Scan for the cell matching the given text and deliver its (x, y) coordinate at center. 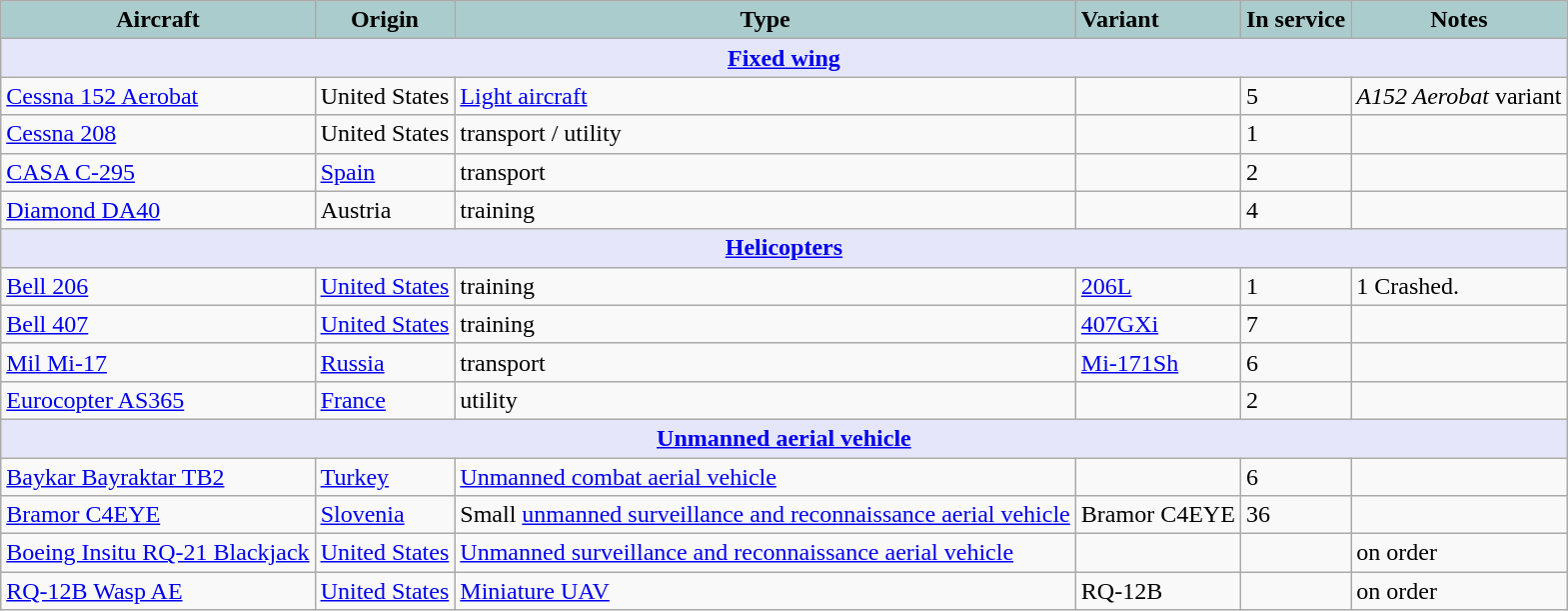
Slovenia (385, 515)
1 Crashed. (1459, 286)
Boeing Insitu RQ-21 Blackjack (158, 553)
Turkey (385, 477)
Baykar Bayraktar TB2 (158, 477)
Helicopters (784, 248)
Spain (385, 172)
7 (1295, 324)
Fixed wing (784, 58)
Eurocopter AS365 (158, 400)
Aircraft (158, 20)
RQ-12B (1157, 591)
Variant (1157, 20)
Unmanned combat aerial vehicle (766, 477)
Mil Mi-17 (158, 362)
A152 Aerobat variant (1459, 96)
407GXi (1157, 324)
206L (1157, 286)
Russia (385, 362)
Diamond DA40 (158, 210)
Cessna 208 (158, 134)
Unmanned surveillance and reconnaissance aerial vehicle (766, 553)
Bell 407 (158, 324)
France (385, 400)
5 (1295, 96)
Miniature UAV (766, 591)
Bell 206 (158, 286)
In service (1295, 20)
Austria (385, 210)
Small unmanned surveillance and reconnaissance aerial vehicle (766, 515)
Unmanned aerial vehicle (784, 438)
Origin (385, 20)
Light aircraft (766, 96)
Notes (1459, 20)
Cessna 152 Aerobat (158, 96)
CASA C-295 (158, 172)
Type (766, 20)
utility (766, 400)
RQ-12B Wasp AE (158, 591)
36 (1295, 515)
Mi-171Sh (1157, 362)
transport / utility (766, 134)
4 (1295, 210)
